Output the (x, y) coordinate of the center of the cell containing the given text.  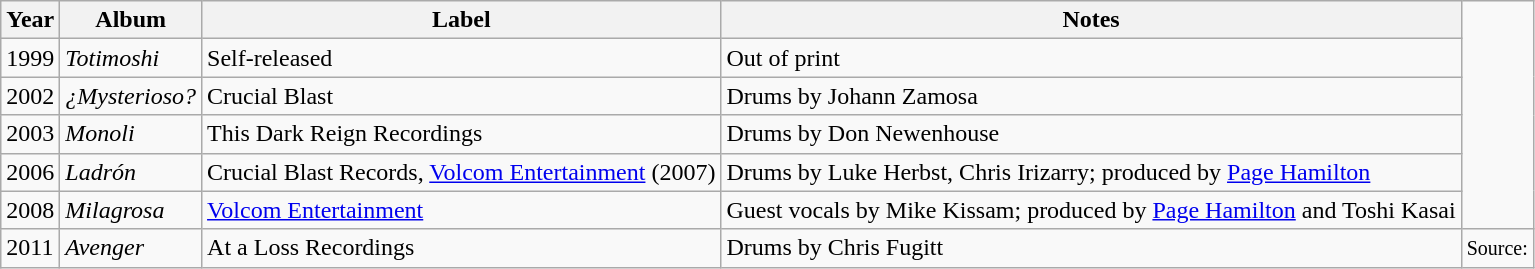
2011 (30, 248)
2003 (30, 134)
At a Loss Recordings (462, 248)
Self-released (462, 58)
Drums by Don Newenhouse (1091, 134)
Avenger (131, 248)
Monoli (131, 134)
Notes (1091, 20)
¿Mysterioso? (131, 96)
Volcom Entertainment (462, 210)
Year (30, 20)
Crucial Blast Records, Volcom Entertainment (2007) (462, 172)
2006 (30, 172)
Source: (1497, 248)
Drums by Johann Zamosa (1091, 96)
1999 (30, 58)
Label (462, 20)
Crucial Blast (462, 96)
Milagrosa (131, 210)
Guest vocals by Mike Kissam; produced by Page Hamilton and Toshi Kasai (1091, 210)
Drums by Chris Fugitt (1091, 248)
Album (131, 20)
2008 (30, 210)
Totimoshi (131, 58)
This Dark Reign Recordings (462, 134)
Drums by Luke Herbst, Chris Irizarry; produced by Page Hamilton (1091, 172)
2002 (30, 96)
Ladrón (131, 172)
Out of print (1091, 58)
